Find where the given text appears and provide that cell's center as [x, y] coordinate. 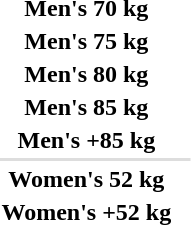
Men's 80 kg [86, 74]
Women's 52 kg [86, 179]
Men's 85 kg [86, 107]
Men's 75 kg [86, 41]
Men's +85 kg [86, 140]
